For the text-containing cell, return its midpoint in [X, Y] coordinate format. 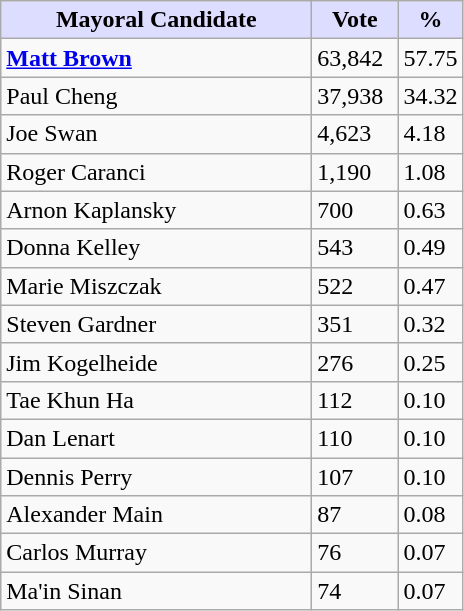
Vote [355, 20]
Steven Gardner [156, 324]
700 [355, 210]
Ma'in Sinan [156, 591]
Dennis Perry [156, 477]
Roger Caranci [156, 172]
Dan Lenart [156, 438]
522 [355, 286]
57.75 [430, 58]
0.32 [430, 324]
% [430, 20]
4,623 [355, 134]
Arnon Kaplansky [156, 210]
110 [355, 438]
4.18 [430, 134]
0.08 [430, 515]
Carlos Murray [156, 553]
Tae Khun Ha [156, 400]
74 [355, 591]
Marie Miszczak [156, 286]
0.49 [430, 248]
351 [355, 324]
543 [355, 248]
Matt Brown [156, 58]
1,190 [355, 172]
Alexander Main [156, 515]
Paul Cheng [156, 96]
Joe Swan [156, 134]
276 [355, 362]
107 [355, 477]
76 [355, 553]
Jim Kogelheide [156, 362]
63,842 [355, 58]
0.47 [430, 286]
0.63 [430, 210]
Donna Kelley [156, 248]
34.32 [430, 96]
87 [355, 515]
1.08 [430, 172]
37,938 [355, 96]
112 [355, 400]
Mayoral Candidate [156, 20]
0.25 [430, 362]
